Identify which cell holds the provided text, then report its [x, y] central coordinate. 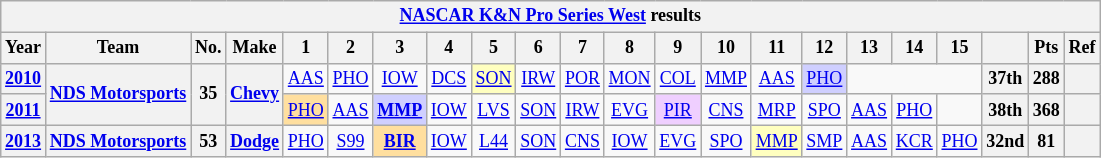
368 [1047, 110]
14 [914, 48]
38th [1006, 110]
12 [824, 48]
10 [726, 48]
9 [678, 48]
POR [583, 78]
13 [870, 48]
37th [1006, 78]
DCS [448, 78]
6 [538, 48]
81 [1047, 140]
KCR [914, 140]
2011 [24, 110]
No. [208, 48]
PIR [678, 110]
MRP [776, 110]
Year [24, 48]
Team [118, 48]
MON [630, 78]
COL [678, 78]
7 [583, 48]
NASCAR K&N Pro Series West results [550, 16]
8 [630, 48]
LVS [494, 110]
Ref [1082, 48]
53 [208, 140]
15 [960, 48]
35 [208, 94]
L44 [494, 140]
1 [306, 48]
4 [448, 48]
S99 [350, 140]
32nd [1006, 140]
5 [494, 48]
Dodge [255, 140]
11 [776, 48]
BIR [400, 140]
SMP [824, 140]
3 [400, 48]
2010 [24, 78]
288 [1047, 78]
Pts [1047, 48]
Chevy [255, 94]
2 [350, 48]
2013 [24, 140]
Make [255, 48]
